Determine the [X, Y] coordinate at the center of the cell enclosing the given text.  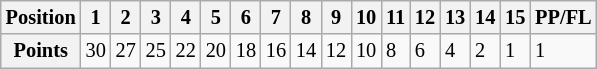
7 [276, 17]
Position [41, 17]
22 [186, 51]
9 [336, 17]
27 [126, 51]
30 [96, 51]
18 [246, 51]
16 [276, 51]
Points [41, 51]
20 [216, 51]
3 [156, 17]
15 [515, 17]
11 [396, 17]
13 [455, 17]
PP/FL [563, 17]
5 [216, 17]
25 [156, 51]
